Extract the [X, Y] coordinate from the center of the cell holding the provided text.  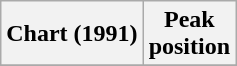
Chart (1991) [72, 34]
Peakposition [189, 34]
